Scan for the cell matching the given text and deliver its [x, y] coordinate at center. 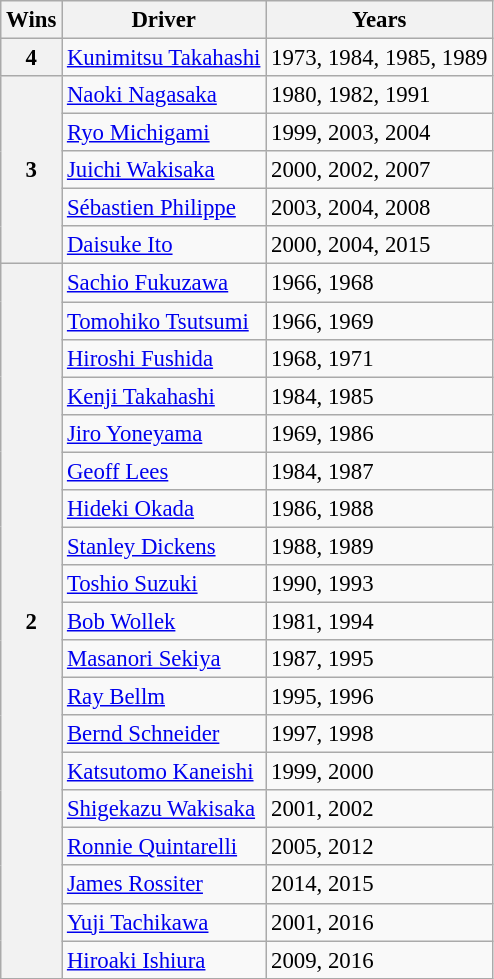
1986, 1988 [380, 509]
2014, 2015 [380, 885]
Yuji Tachikawa [164, 922]
4 [32, 58]
2001, 2016 [380, 922]
1987, 1995 [380, 659]
Geoff Lees [164, 471]
1981, 1994 [380, 621]
Tomohiko Tsutsumi [164, 321]
1980, 1982, 1991 [380, 95]
2005, 2012 [380, 847]
Kenji Takahashi [164, 396]
Bernd Schneider [164, 734]
Daisuke Ito [164, 245]
1973, 1984, 1985, 1989 [380, 58]
Ryo Michigami [164, 133]
1988, 1989 [380, 546]
Years [380, 20]
Kunimitsu Takahashi [164, 58]
Ronnie Quintarelli [164, 847]
2000, 2002, 2007 [380, 170]
1997, 1998 [380, 734]
Jiro Yoneyama [164, 433]
Masanori Sekiya [164, 659]
Bob Wollek [164, 621]
Naoki Nagasaka [164, 95]
Stanley Dickens [164, 546]
Shigekazu Wakisaka [164, 809]
Toshio Suzuki [164, 584]
James Rossiter [164, 885]
Hideki Okada [164, 509]
1968, 1971 [380, 358]
Sachio Fukuzawa [164, 283]
1999, 2000 [380, 772]
1990, 1993 [380, 584]
Driver [164, 20]
Ray Bellm [164, 697]
Hiroaki Ishiura [164, 960]
1999, 2003, 2004 [380, 133]
2 [32, 621]
2001, 2002 [380, 809]
Wins [32, 20]
1969, 1986 [380, 433]
1995, 1996 [380, 697]
1966, 1969 [380, 321]
Sébastien Philippe [164, 208]
2009, 2016 [380, 960]
Juichi Wakisaka [164, 170]
Katsutomo Kaneishi [164, 772]
2000, 2004, 2015 [380, 245]
1984, 1985 [380, 396]
1966, 1968 [380, 283]
3 [32, 170]
2003, 2004, 2008 [380, 208]
Hiroshi Fushida [164, 358]
1984, 1987 [380, 471]
